Provide the (X, Y) coordinate of the cell's center where the given text is located.  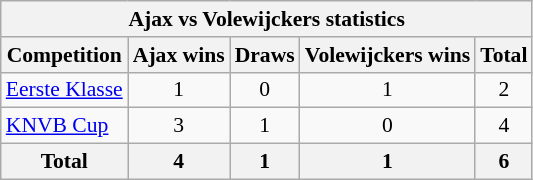
Competition (64, 55)
Eerste Klasse (64, 90)
Ajax wins (179, 55)
3 (179, 126)
6 (504, 162)
Draws (265, 55)
Volewijckers wins (388, 55)
2 (504, 90)
Ajax vs Volewijckers statistics (267, 19)
KNVB Cup (64, 126)
